Provide the [x, y] coordinate of the cell's center where the given text is located.  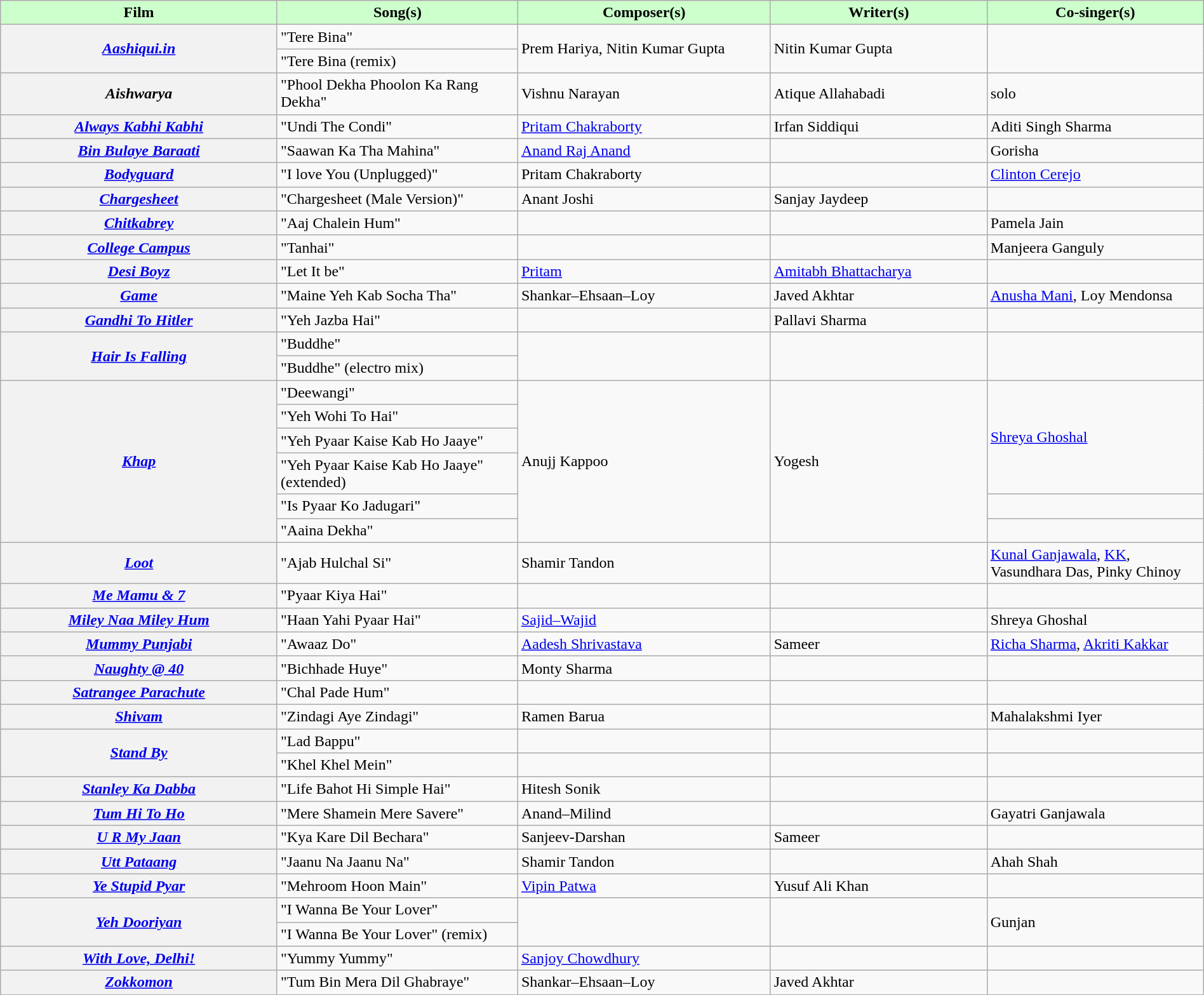
Song(s) [398, 13]
Manjeera Ganguly [1095, 247]
Tum Hi To Ho [139, 813]
Sanjoy Chowdhury [644, 958]
Vishnu Narayan [644, 94]
Gunjan [1095, 922]
"Chal Pade Hum" [398, 692]
"Tanhai" [398, 247]
Writer(s) [879, 13]
"Yeh Wohi To Hai" [398, 417]
Aishwarya [139, 94]
U R My Jaan [139, 838]
"Is Pyaar Ko Jadugari" [398, 506]
Game [139, 295]
Yeh Dooriyan [139, 922]
"Tere Bina (remix) [398, 61]
"Yeh Jazba Hai" [398, 319]
Sanjeev-Darshan [644, 838]
"Tum Bin Mera Dil Ghabraye" [398, 982]
Anusha Mani, Loy Mendonsa [1095, 295]
Pritam [644, 271]
Chitkabrey [139, 223]
Pamela Jain [1095, 223]
With Love, Delhi! [139, 958]
Irfan Siddiqui [879, 126]
"Pyaar Kiya Hai" [398, 596]
Always Kabhi Kabhi [139, 126]
"Maine Yeh Kab Socha Tha" [398, 295]
"Let It be" [398, 271]
Anand Raj Anand [644, 150]
Loot [139, 563]
College Campus [139, 247]
Nitin Kumar Gupta [879, 49]
"Buddhe" (electro mix) [398, 368]
"Mehroom Hoon Main" [398, 886]
Stanley Ka Dabba [139, 789]
Bodyguard [139, 175]
"Saawan Ka Tha Mahina" [398, 150]
Prem Hariya, Nitin Kumar Gupta [644, 49]
Stand By [139, 753]
"Khel Khel Mein" [398, 765]
Gandhi To Hitler [139, 319]
Gorisha [1095, 150]
"Aaj Chalein Hum" [398, 223]
"Lad Bappu" [398, 741]
Composer(s) [644, 13]
Co-singer(s) [1095, 13]
solo [1095, 94]
Kunal Ganjawala, KK, Vasundhara Das, Pinky Chinoy [1095, 563]
Satrangee Parachute [139, 692]
Richa Sharma, Akriti Kakkar [1095, 644]
Utt Pataang [139, 862]
Clinton Cerejo [1095, 175]
Pallavi Sharma [879, 319]
"I Wanna Be Your Lover" [398, 910]
Anujj Kappoo [644, 461]
Naughty @ 40 [139, 668]
"Haan Yahi Pyaar Hai" [398, 620]
Ye Stupid Pyar [139, 886]
Ahah Shah [1095, 862]
"Yeh Pyaar Kaise Kab Ho Jaaye" [398, 441]
Yogesh [879, 461]
"Kya Kare Dil Bechara" [398, 838]
"Chargesheet (Male Version)" [398, 199]
"Deewangi" [398, 392]
Desi Boyz [139, 271]
"Phool Dekha Phoolon Ka Rang Dekha" [398, 94]
"Buddhe" [398, 344]
"I Wanna Be Your Lover" (remix) [398, 934]
"Yeh Pyaar Kaise Kab Ho Jaaye" (extended) [398, 474]
Shivam [139, 716]
Film [139, 13]
Ramen Barua [644, 716]
Aditi Singh Sharma [1095, 126]
Anand–Milind [644, 813]
"Ajab Hulchal Si" [398, 563]
Gayatri Ganjawala [1095, 813]
Khap [139, 461]
"I love You (Unplugged)" [398, 175]
Hair Is Falling [139, 356]
Vipin Patwa [644, 886]
Zokkomon [139, 982]
"Yummy Yummy" [398, 958]
Hitesh Sonik [644, 789]
Aashiqui.in [139, 49]
Aadesh Shrivastava [644, 644]
Amitabh Bhattacharya [879, 271]
Sajid–Wajid [644, 620]
Bin Bulaye Baraati [139, 150]
Me Mamu & 7 [139, 596]
Chargesheet [139, 199]
"Jaanu Na Jaanu Na" [398, 862]
Atique Allahabadi [879, 94]
Anant Joshi [644, 199]
"Bichhade Huye" [398, 668]
"Life Bahot Hi Simple Hai" [398, 789]
"Awaaz Do" [398, 644]
Mummy Punjabi [139, 644]
"Zindagi Aye Zindagi" [398, 716]
"Aaina Dekha" [398, 530]
Sanjay Jaydeep [879, 199]
Monty Sharma [644, 668]
Miley Naa Miley Hum [139, 620]
"Undi The Condi" [398, 126]
"Mere Shamein Mere Savere" [398, 813]
Mahalakshmi Iyer [1095, 716]
"Tere Bina" [398, 37]
Yusuf Ali Khan [879, 886]
